Output the [X, Y] coordinate of the center of the cell containing the given text.  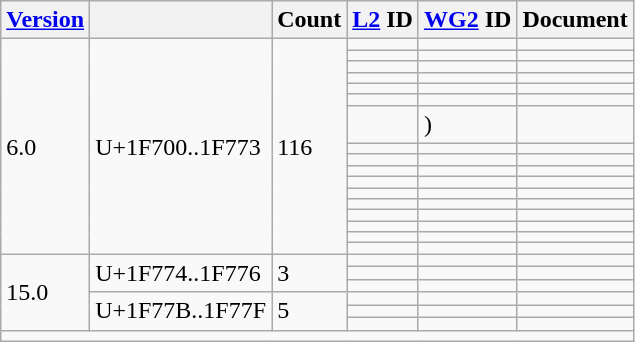
Document [575, 20]
WG2 ID [467, 20]
3 [310, 273]
U+1F77B..1F77F [181, 311]
116 [310, 146]
Count [310, 20]
6.0 [46, 146]
) [467, 124]
U+1F700..1F773 [181, 146]
15.0 [46, 292]
5 [310, 311]
Version [46, 20]
L2 ID [383, 20]
U+1F774..1F776 [181, 273]
